Provide the [x, y] coordinate of the cell's center where the given text is located.  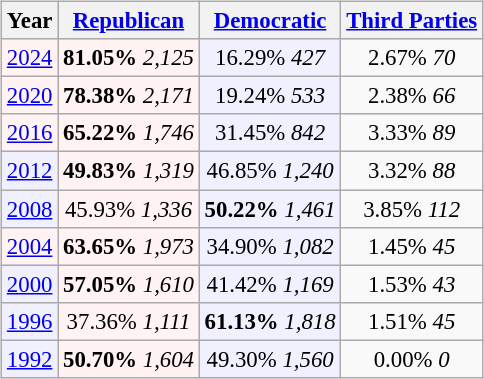
50.70% 1,604 [129, 359]
63.65% 1,973 [129, 246]
78.38% 2,171 [129, 96]
1996 [30, 321]
19.24% 533 [270, 96]
65.22% 1,746 [129, 133]
49.30% 1,560 [270, 359]
Third Parties [412, 21]
Republican [129, 21]
61.13% 1,818 [270, 321]
34.90% 1,082 [270, 246]
3.33% 89 [412, 133]
0.00% 0 [412, 359]
Democratic [270, 21]
2000 [30, 284]
16.29% 427 [270, 58]
Year [30, 21]
3.85% 112 [412, 209]
50.22% 1,461 [270, 209]
1.53% 43 [412, 284]
2008 [30, 209]
2012 [30, 171]
2004 [30, 246]
41.42% 1,169 [270, 284]
1992 [30, 359]
57.05% 1,610 [129, 284]
45.93% 1,336 [129, 209]
2020 [30, 96]
1.51% 45 [412, 321]
2016 [30, 133]
49.83% 1,319 [129, 171]
81.05% 2,125 [129, 58]
37.36% 1,111 [129, 321]
3.32% 88 [412, 171]
2024 [30, 58]
31.45% 842 [270, 133]
2.67% 70 [412, 58]
46.85% 1,240 [270, 171]
1.45% 45 [412, 246]
2.38% 66 [412, 96]
